Provide the [x, y] coordinate of the cell's center where the given text is located.  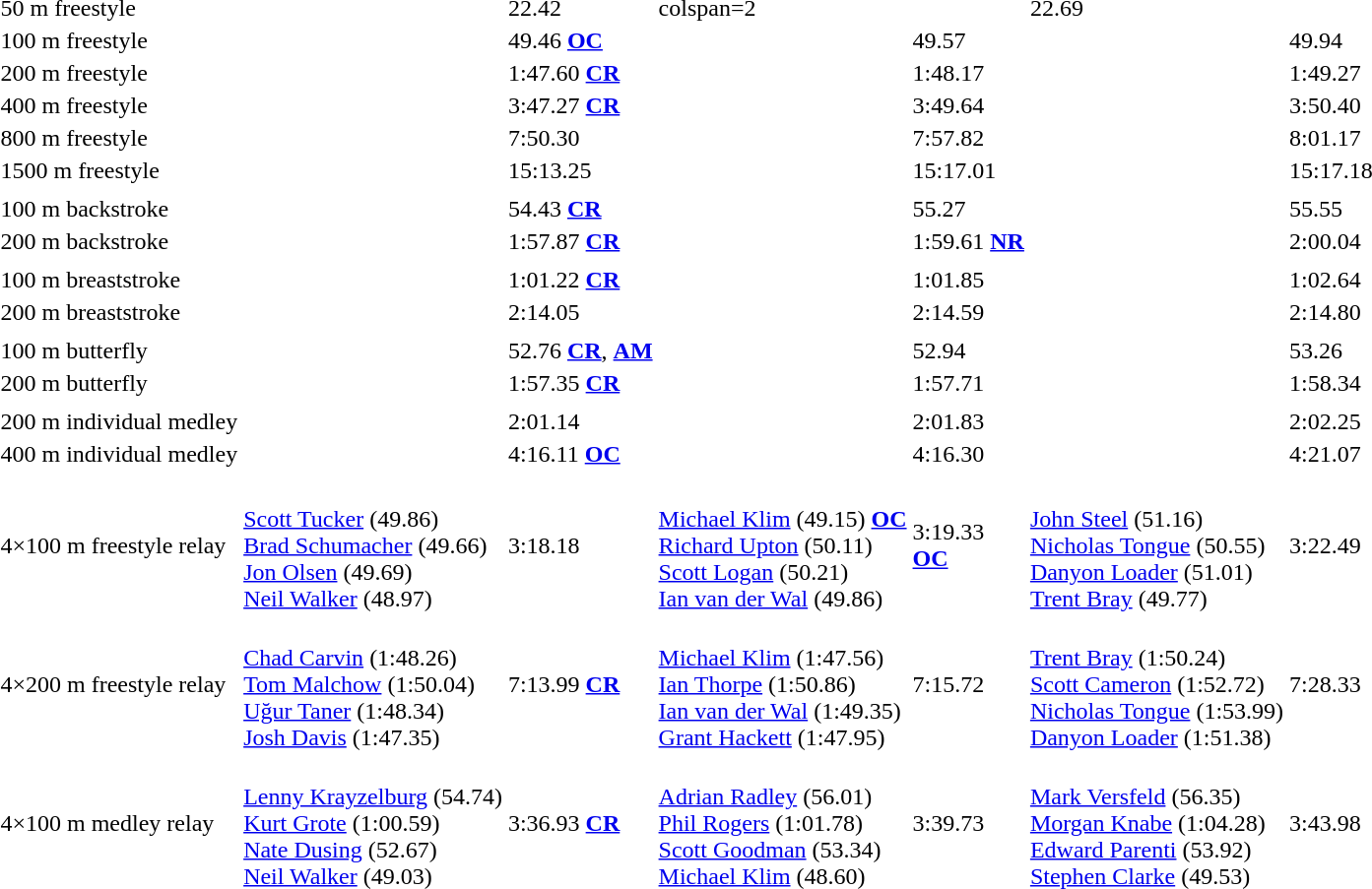
Michael Klim (49.15) OCRichard Upton (50.11)Scott Logan (50.21)Ian van der Wal (49.86) [782, 545]
3:47.27 CR [580, 105]
15:17.01 [968, 170]
Scott Tucker (49.86)Brad Schumacher (49.66)Jon Olsen (49.69)Neil Walker (48.97) [373, 545]
3:49.64 [968, 105]
Chad Carvin (1:48.26)Tom Malchow (1:50.04)Uğur Taner (1:48.34)Josh Davis (1:47.35) [373, 684]
55.27 [968, 209]
2:01.14 [580, 421]
3:18.18 [580, 545]
John Steel (51.16)Nicholas Tongue (50.55)Danyon Loader (51.01)Trent Bray (49.77) [1156, 545]
2:14.05 [580, 312]
4:16.11 OC [580, 454]
Trent Bray (1:50.24)Scott Cameron (1:52.72)Nicholas Tongue (1:53.99)Danyon Loader (1:51.38) [1156, 684]
2:01.83 [968, 421]
49.46 OC [580, 40]
3:19.33OC [968, 545]
1:48.17 [968, 73]
1:57.35 CR [580, 383]
7:13.99 CR [580, 684]
1:01.22 CR [580, 280]
1:59.61 NR [968, 241]
1:01.85 [968, 280]
7:15.72 [968, 684]
2:14.59 [968, 312]
1:47.60 CR [580, 73]
52.94 [968, 350]
54.43 CR [580, 209]
52.76 CR, AM [580, 350]
1:57.71 [968, 383]
1:57.87 CR [580, 241]
4:16.30 [968, 454]
7:57.82 [968, 138]
15:13.25 [580, 170]
7:50.30 [580, 138]
Michael Klim (1:47.56)Ian Thorpe (1:50.86)Ian van der Wal (1:49.35)Grant Hackett (1:47.95) [782, 684]
49.57 [968, 40]
